Return [X, Y] of the center of cell containing provided text 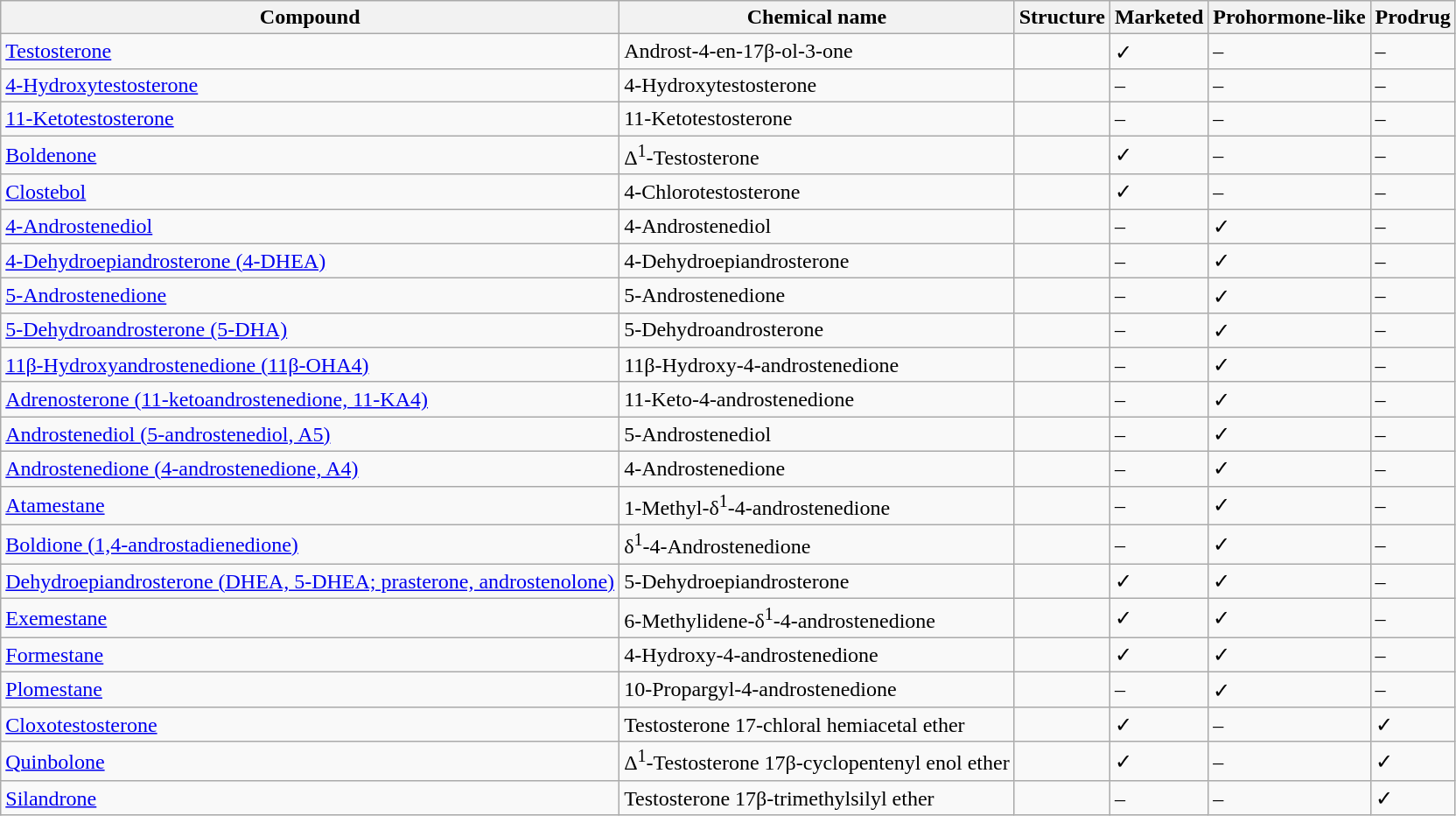
1-Methyl-δ1-4-androstenedione [817, 506]
11β-Hydroxyandrostenedione (11β-OHA4) [310, 365]
Plomestane [310, 690]
Cloxotestosterone [310, 724]
Clostebol [310, 192]
Prohormone-like [1290, 18]
Dehydroepiandrosterone (DHEA, 5-DHEA; prasterone, androstenolone) [310, 581]
Adrenosterone (11-ketoandrostenedione, 11-KA4) [310, 399]
5-Androstenediol [817, 434]
Δ1-Testosterone 17β-cyclopentenyl enol ether [817, 762]
Structure [1062, 18]
6-Methylidene-δ1-4-androstenedione [817, 618]
Silandrone [310, 798]
Androstenediol (5-androstenediol, A5) [310, 434]
4-Chlorotestosterone [817, 192]
Testosterone 17β-trimethylsilyl ether [817, 798]
Quinbolone [310, 762]
Formestane [310, 655]
11β-Hydroxy-4-androstenedione [817, 365]
Chemical name [817, 18]
5-Dehydroepiandrosterone [817, 581]
4-Androstenedione [817, 469]
Androstenedione (4-androstenedione, A4) [310, 469]
10-Propargyl-4-androstenedione [817, 690]
Androst-4-en-17β-ol-3-one [817, 52]
Testosterone 17-chloral hemiacetal ether [817, 724]
Prodrug [1412, 18]
4-Dehydroepiandrosterone (4-DHEA) [310, 261]
Atamestane [310, 506]
Exemestane [310, 618]
Compound [310, 18]
Boldione (1,4-androstadienedione) [310, 545]
δ1-4-Androstenedione [817, 545]
Testosterone [310, 52]
5-Dehydroandrosterone [817, 330]
4-Hydroxy-4-androstenedione [817, 655]
Boldenone [310, 154]
11-Keto-4-androstenedione [817, 399]
Δ1-Testosterone [817, 154]
4-Dehydroepiandrosterone [817, 261]
Marketed [1158, 18]
5-Dehydroandrosterone (5-DHA) [310, 330]
